For the text-containing cell, return its midpoint in [X, Y] coordinate format. 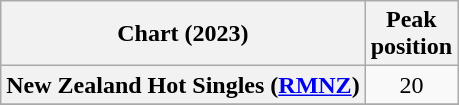
Chart (2023) [183, 34]
New Zealand Hot Singles (RMNZ) [183, 85]
Peakposition [411, 34]
20 [411, 85]
